Determine the [x, y] coordinate at the center of the cell enclosing the given text.  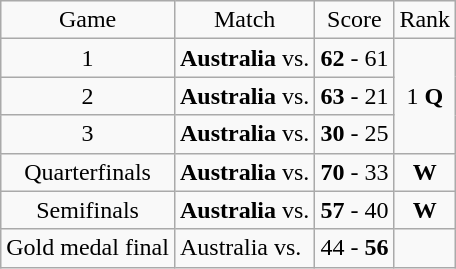
63 - 21 [354, 96]
Match [244, 20]
1 [88, 58]
Gold medal final [88, 248]
2 [88, 96]
57 - 40 [354, 210]
Semifinals [88, 210]
Rank [425, 20]
Quarterfinals [88, 172]
44 - 56 [354, 248]
Game [88, 20]
70 - 33 [354, 172]
1 Q [425, 96]
Score [354, 20]
62 - 61 [354, 58]
30 - 25 [354, 134]
3 [88, 134]
